Find where the given text appears and provide that cell's center as [x, y] coordinate. 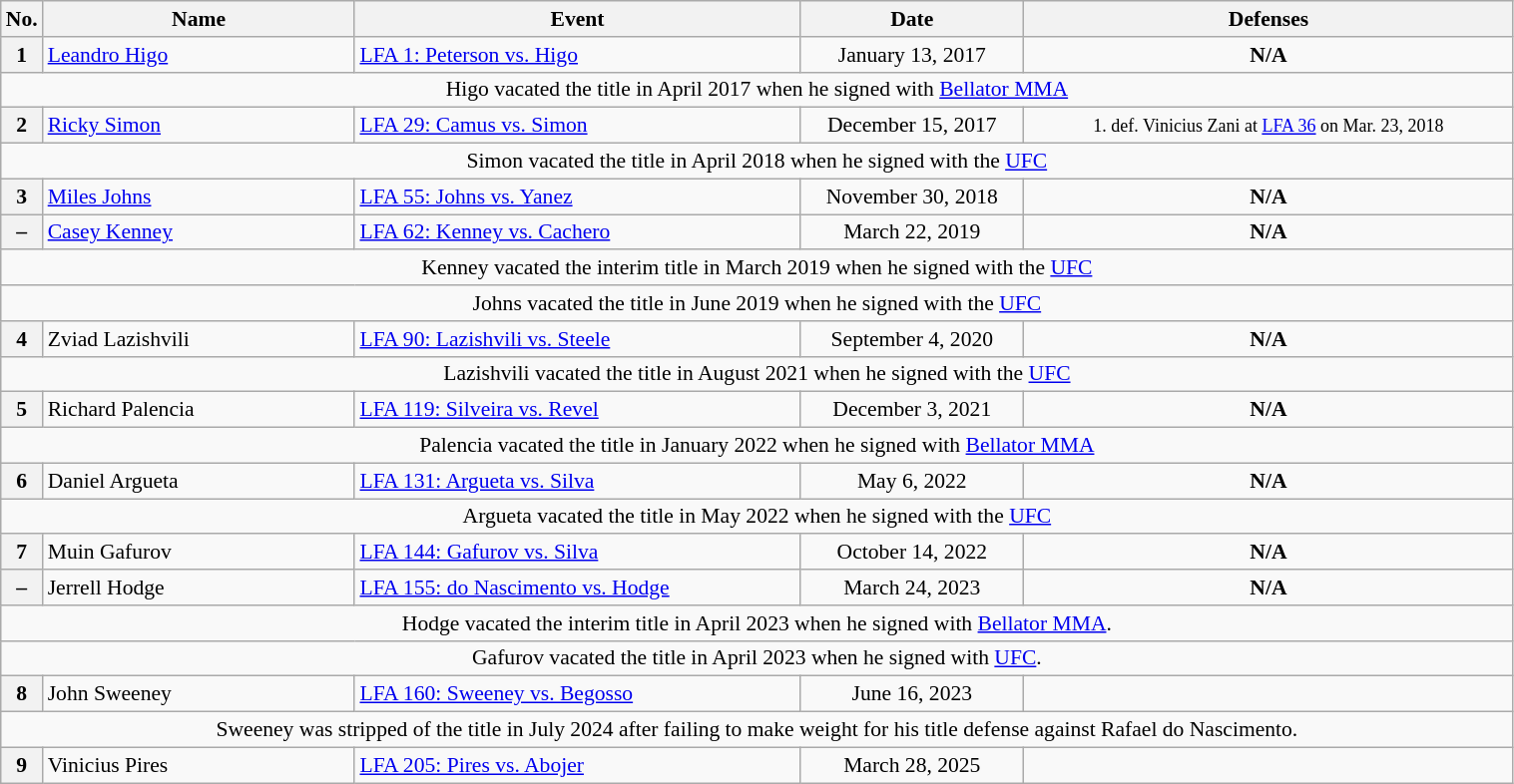
January 13, 2017 [912, 55]
No. [22, 19]
LFA 55: Johns vs. Yanez [577, 196]
Palencia vacated the title in January 2022 when he signed with Bellator MMA [757, 446]
Leandro Higo [200, 55]
Zviad Lazishvili [200, 339]
6 [22, 481]
Kenney vacated the interim title in March 2019 when he signed with the UFC [757, 268]
5 [22, 410]
Lazishvili vacated the title in August 2021 when he signed with the UFC [757, 374]
9 [22, 765]
Miles Johns [200, 196]
1. def. Vinicius Zani at LFA 36 on Mar. 23, 2018 [1268, 126]
October 14, 2022 [912, 553]
March 24, 2023 [912, 588]
LFA 90: Lazishvili vs. Steele [577, 339]
December 15, 2017 [912, 126]
June 16, 2023 [912, 694]
Defenses [1268, 19]
8 [22, 694]
John Sweeney [200, 694]
LFA 131: Argueta vs. Silva [577, 481]
Event [577, 19]
Johns vacated the title in June 2019 when he signed with the UFC [757, 303]
March 22, 2019 [912, 232]
November 30, 2018 [912, 196]
September 4, 2020 [912, 339]
LFA 1: Peterson vs. Higo [577, 55]
Sweeney was stripped of the title in July 2024 after failing to make weight for his title defense against Rafael do Nascimento. [757, 730]
LFA 205: Pires vs. Abojer [577, 765]
2 [22, 126]
December 3, 2021 [912, 410]
1 [22, 55]
LFA 119: Silveira vs. Revel [577, 410]
7 [22, 553]
Argueta vacated the title in May 2022 when he signed with the UFC [757, 517]
LFA 29: Camus vs. Simon [577, 126]
LFA 160: Sweeney vs. Begosso [577, 694]
3 [22, 196]
Name [200, 19]
Ricky Simon [200, 126]
Jerrell Hodge [200, 588]
4 [22, 339]
Vinicius Pires [200, 765]
Date [912, 19]
Muin Gafurov [200, 553]
Gafurov vacated the title in April 2023 when he signed with UFC. [757, 658]
May 6, 2022 [912, 481]
LFA 155: do Nascimento vs. Hodge [577, 588]
March 28, 2025 [912, 765]
Daniel Argueta [200, 481]
LFA 62: Kenney vs. Cachero [577, 232]
Simon vacated the title in April 2018 when he signed with the UFC [757, 162]
LFA 144: Gafurov vs. Silva [577, 553]
Casey Kenney [200, 232]
Richard Palencia [200, 410]
Hodge vacated the interim title in April 2023 when he signed with Bellator MMA. [757, 623]
Higo vacated the title in April 2017 when he signed with Bellator MMA [757, 90]
